Detect which cell encompasses the target text, then output its [X, Y] center coordinate. 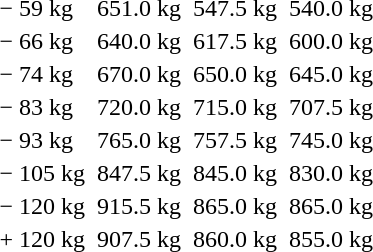
720.0 kg [140, 107]
915.5 kg [140, 206]
765.0 kg [140, 140]
617.5 kg [236, 41]
865.0 kg [236, 206]
640.0 kg [140, 41]
670.0 kg [140, 74]
845.0 kg [236, 173]
715.0 kg [236, 107]
757.5 kg [236, 140]
650.0 kg [236, 74]
847.5 kg [140, 173]
